Identify which cell holds the provided text, then report its [x, y] central coordinate. 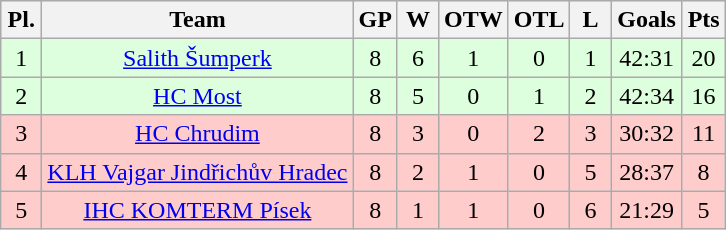
11 [704, 134]
GP [375, 20]
30:32 [646, 134]
42:31 [646, 58]
W [418, 20]
IHC KOMTERM Písek [198, 210]
HC Chrudim [198, 134]
20 [704, 58]
21:29 [646, 210]
4 [22, 172]
HC Most [198, 96]
OTL [539, 20]
16 [704, 96]
L [590, 20]
Pl. [22, 20]
Salith Šumperk [198, 58]
Pts [704, 20]
KLH Vajgar Jindřichův Hradec [198, 172]
42:34 [646, 96]
Goals [646, 20]
OTW [473, 20]
28:37 [646, 172]
Team [198, 20]
